Determine the (X, Y) coordinate at the center of the cell enclosing the given text.  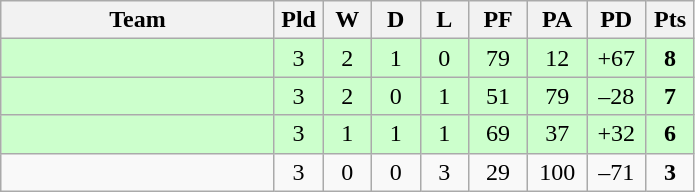
+67 (616, 58)
PD (616, 20)
+32 (616, 134)
8 (670, 58)
6 (670, 134)
D (396, 20)
37 (558, 134)
PF (498, 20)
L (444, 20)
7 (670, 96)
29 (498, 172)
100 (558, 172)
–28 (616, 96)
PA (558, 20)
Team (138, 20)
W (348, 20)
Pld (298, 20)
69 (498, 134)
51 (498, 96)
–71 (616, 172)
Pts (670, 20)
12 (558, 58)
